Capture the cell that displays the provided text and extract its [x, y] central coordinate. 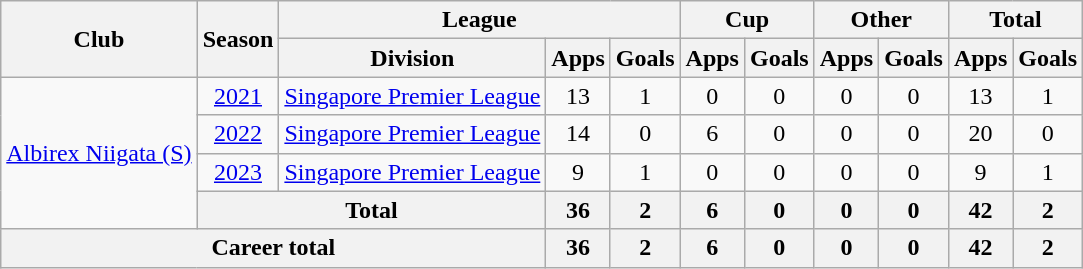
Cup [747, 20]
20 [980, 134]
2022 [238, 134]
Season [238, 39]
14 [578, 134]
2023 [238, 172]
Club [99, 39]
Career total [274, 248]
Other [881, 20]
Albirex Niigata (S) [99, 153]
League [480, 20]
Division [412, 58]
2021 [238, 96]
